Identify which cell holds the provided text, then report its (X, Y) central coordinate. 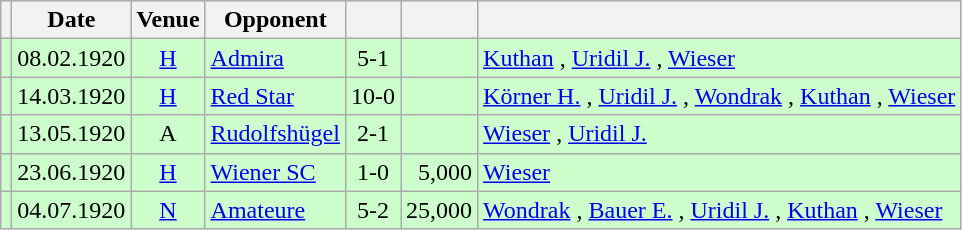
10-0 (372, 96)
Admira (275, 58)
Rudolfshügel (275, 134)
13.05.1920 (72, 134)
Wieser (720, 172)
2-1 (372, 134)
A (168, 134)
14.03.1920 (72, 96)
23.06.1920 (72, 172)
Date (72, 20)
1-0 (372, 172)
5-2 (372, 210)
Körner H. , Uridil J. , Wondrak , Kuthan , Wieser (720, 96)
04.07.1920 (72, 210)
Wiener SC (275, 172)
Amateure (275, 210)
Wondrak , Bauer E. , Uridil J. , Kuthan , Wieser (720, 210)
Venue (168, 20)
Red Star (275, 96)
08.02.1920 (72, 58)
5,000 (440, 172)
25,000 (440, 210)
Wieser , Uridil J. (720, 134)
N (168, 210)
Opponent (275, 20)
Kuthan , Uridil J. , Wieser (720, 58)
5-1 (372, 58)
